For the text-containing cell, return its midpoint in [X, Y] coordinate format. 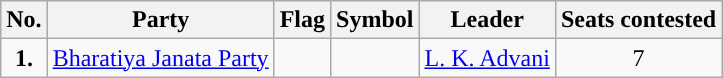
Seats contested [638, 20]
1. [24, 58]
7 [638, 58]
Flag [302, 20]
Symbol [375, 20]
No. [24, 20]
Bharatiya Janata Party [160, 58]
L. K. Advani [487, 58]
Party [160, 20]
Leader [487, 20]
